Return (x, y) of the center of cell containing provided text 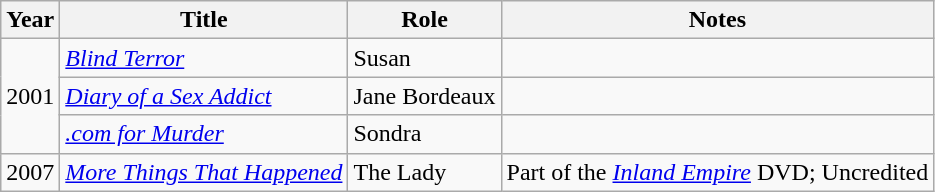
Diary of a Sex Addict (204, 96)
2001 (30, 96)
Year (30, 20)
.com for Murder (204, 134)
Notes (718, 20)
Jane Bordeaux (424, 96)
More Things That Happened (204, 172)
Role (424, 20)
Blind Terror (204, 58)
2007 (30, 172)
Susan (424, 58)
Sondra (424, 134)
Title (204, 20)
Part of the Inland Empire DVD; Uncredited (718, 172)
The Lady (424, 172)
